For the text-containing cell, return its midpoint in (X, Y) coordinate format. 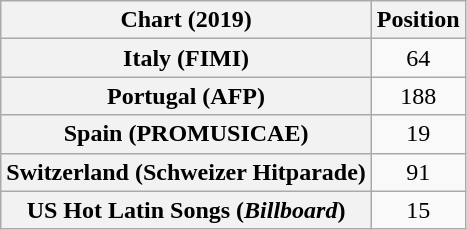
Spain (PROMUSICAE) (186, 134)
91 (418, 172)
188 (418, 96)
Switzerland (Schweizer Hitparade) (186, 172)
Position (418, 20)
19 (418, 134)
US Hot Latin Songs (Billboard) (186, 210)
Italy (FIMI) (186, 58)
Chart (2019) (186, 20)
15 (418, 210)
Portugal (AFP) (186, 96)
64 (418, 58)
